Locate the cell with the specified text and output its (X, Y) center coordinate. 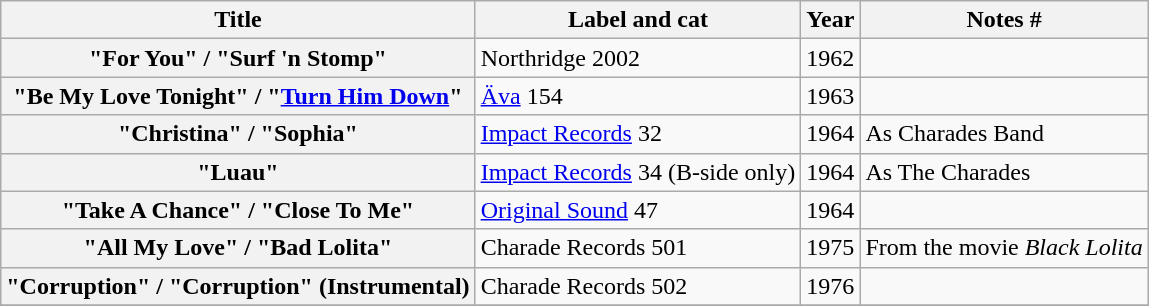
"For You" / "Surf 'n Stomp" (238, 58)
"Be My Love Tonight" / "Turn Him Down" (238, 96)
From the movie Black Lolita (1004, 248)
"Luau" (238, 172)
Original Sound 47 (638, 210)
Year (830, 20)
Charade Records 501 (638, 248)
As The Charades (1004, 172)
1975 (830, 248)
"Corruption" / "Corruption" (Instrumental) (238, 286)
"All My Love" / "Bad Lolita" (238, 248)
As Charades Band (1004, 134)
Notes # (1004, 20)
Impact Records 34 (B-side only) (638, 172)
Northridge 2002 (638, 58)
Label and cat (638, 20)
Charade Records 502 (638, 286)
1976 (830, 286)
Impact Records 32 (638, 134)
"Christina" / "Sophia" (238, 134)
"Take A Chance" / "Close To Me" (238, 210)
1963 (830, 96)
Title (238, 20)
1962 (830, 58)
Äva 154 (638, 96)
